Return [x, y] of the center of cell containing provided text 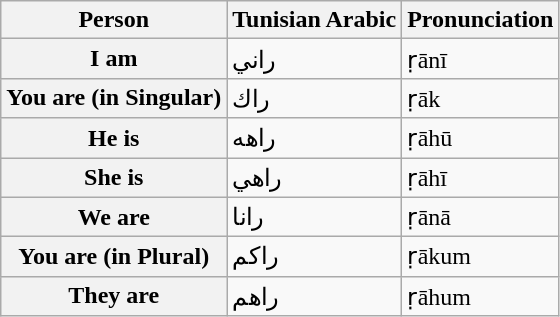
ṛākum [480, 257]
رانا [314, 217]
ṛāhī [480, 178]
You are (in Plural) [114, 257]
Tunisian Arabic [314, 20]
ṛāk [480, 98]
راهم [314, 296]
ṛāhū [480, 138]
ṛānā [480, 217]
راك [314, 98]
راهه [314, 138]
Pronunciation [480, 20]
They are [114, 296]
راني [314, 59]
You are (in Singular) [114, 98]
He is [114, 138]
راهي [314, 178]
راكم [314, 257]
ṛānī [480, 59]
ṛāhum [480, 296]
We are [114, 217]
She is [114, 178]
Person [114, 20]
I am [114, 59]
